Capture the cell that displays the provided text and extract its (X, Y) central coordinate. 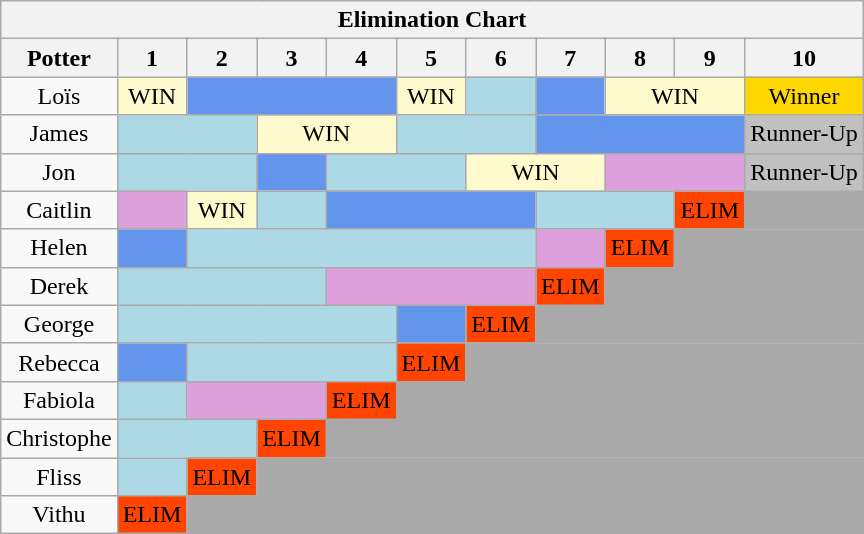
Loïs (59, 96)
Fliss (59, 477)
1 (152, 58)
Elimination Chart (432, 20)
8 (640, 58)
Rebecca (59, 362)
3 (292, 58)
Jon (59, 172)
Helen (59, 248)
5 (431, 58)
Fabiola (59, 400)
9 (710, 58)
George (59, 324)
7 (571, 58)
Derek (59, 286)
Christophe (59, 438)
Potter (59, 58)
Winner (804, 96)
6 (501, 58)
James (59, 134)
2 (222, 58)
Caitlin (59, 210)
4 (361, 58)
Vithu (59, 515)
10 (804, 58)
